Output the (X, Y) coordinate of the center of the cell containing the given text.  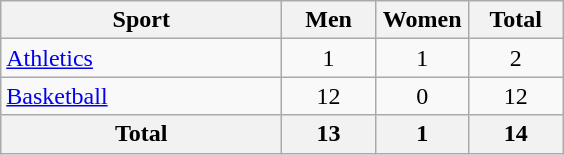
Women (422, 20)
Men (329, 20)
2 (516, 58)
13 (329, 134)
0 (422, 96)
Basketball (142, 96)
14 (516, 134)
Sport (142, 20)
Athletics (142, 58)
